Return [X, Y] of the center of cell containing provided text 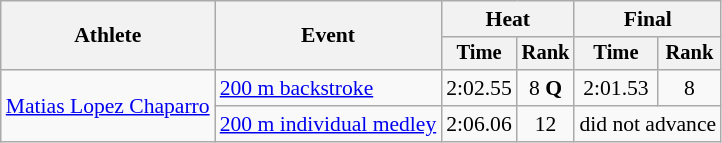
12 [546, 124]
8 [690, 88]
Athlete [108, 36]
did not advance [648, 124]
2:02.55 [478, 88]
Event [328, 36]
200 m backstroke [328, 88]
Heat [508, 19]
2:01.53 [616, 88]
2:06.06 [478, 124]
Matias Lopez Chaparro [108, 106]
Final [648, 19]
8 Q [546, 88]
200 m individual medley [328, 124]
